Locate the cell with the specified text and output its (x, y) center coordinate. 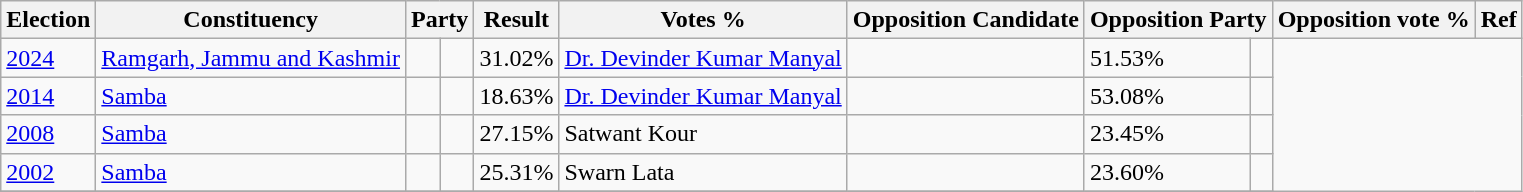
23.45% (1167, 134)
23.60% (1167, 172)
51.53% (1167, 58)
25.31% (516, 172)
2002 (48, 172)
2008 (48, 134)
Opposition Candidate (966, 20)
2024 (48, 58)
27.15% (516, 134)
Opposition Party (1178, 20)
Opposition vote % (1374, 20)
31.02% (516, 58)
Election (48, 20)
18.63% (516, 96)
Constituency (251, 20)
Party (439, 20)
Swarn Lata (703, 172)
Satwant Kour (703, 134)
Ramgarh, Jammu and Kashmir (251, 58)
2014 (48, 96)
53.08% (1167, 96)
Ref (1498, 20)
Votes % (703, 20)
Result (516, 20)
